Search for the cell housing the specified text and yield its (x, y) center coordinate. 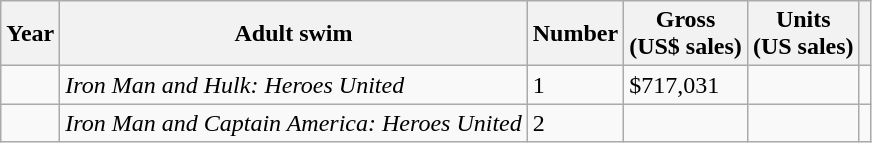
2 (575, 123)
1 (575, 85)
Units(US sales) (803, 34)
$717,031 (686, 85)
Number (575, 34)
Year (30, 34)
Iron Man and Captain America: Heroes United (294, 123)
Iron Man and Hulk: Heroes United (294, 85)
Gross(US$ sales) (686, 34)
Adult swim (294, 34)
